Search for the cell housing the specified text and yield its [X, Y] center coordinate. 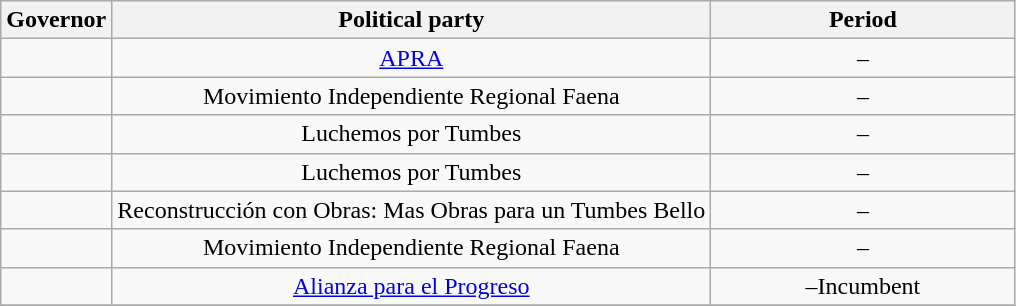
APRA [412, 58]
Period [863, 20]
–Incumbent [863, 286]
Political party [412, 20]
Alianza para el Progreso [412, 286]
Reconstrucción con Obras: Mas Obras para un Tumbes Bello [412, 210]
Governor [56, 20]
